Identify which cell holds the provided text, then report its [x, y] central coordinate. 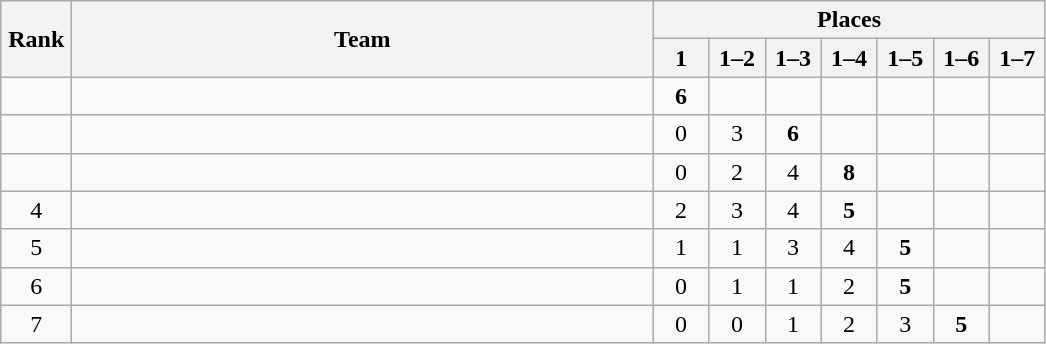
1–6 [961, 58]
1–3 [793, 58]
1–2 [737, 58]
Rank [36, 39]
Team [362, 39]
8 [849, 172]
7 [36, 324]
1–7 [1017, 58]
1–5 [905, 58]
Places [849, 20]
1–4 [849, 58]
